Return (x, y) of the center of cell containing provided text 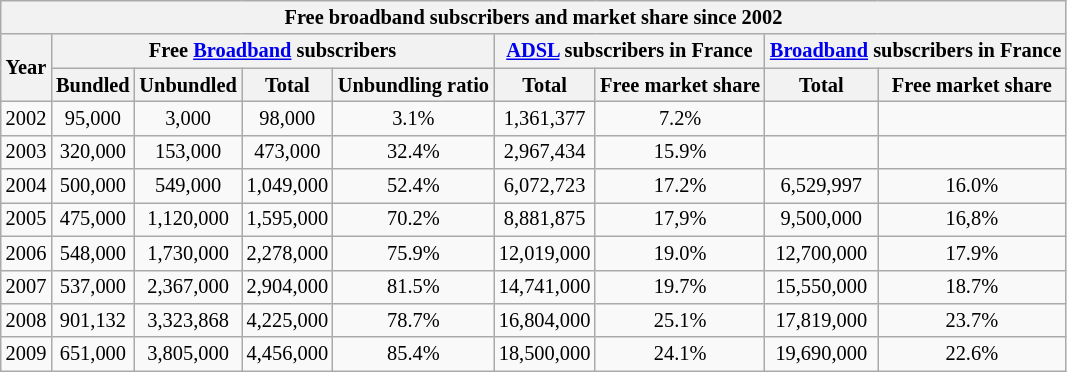
2,904,000 (288, 287)
6,529,997 (822, 186)
651,000 (92, 354)
153,000 (188, 152)
8,881,875 (544, 219)
320,000 (92, 152)
4,225,000 (288, 320)
1,595,000 (288, 219)
2006 (26, 253)
Unbundled (188, 85)
9,500,000 (822, 219)
22.6% (972, 354)
7.2% (680, 118)
23.7% (972, 320)
18,500,000 (544, 354)
1,361,377 (544, 118)
24.1% (680, 354)
32.4% (414, 152)
549,000 (188, 186)
15,550,000 (822, 287)
6,072,723 (544, 186)
95,000 (92, 118)
1,120,000 (188, 219)
17,9% (680, 219)
2,967,434 (544, 152)
Bundled (92, 85)
2,278,000 (288, 253)
70.2% (414, 219)
ADSL subscribers in France (630, 51)
2,367,000 (188, 287)
Free Broadband subscribers (272, 51)
14,741,000 (544, 287)
19.0% (680, 253)
4,456,000 (288, 354)
2003 (26, 152)
Free broadband subscribers and market share since 2002 (534, 17)
Unbundling ratio (414, 85)
473,000 (288, 152)
75.9% (414, 253)
2007 (26, 287)
19.7% (680, 287)
15.9% (680, 152)
2009 (26, 354)
16,8% (972, 219)
2008 (26, 320)
901,132 (92, 320)
2005 (26, 219)
18.7% (972, 287)
81.5% (414, 287)
Year (26, 68)
537,000 (92, 287)
12,019,000 (544, 253)
17.9% (972, 253)
3,805,000 (188, 354)
85.4% (414, 354)
16,804,000 (544, 320)
1,730,000 (188, 253)
475,000 (92, 219)
3,000 (188, 118)
98,000 (288, 118)
3.1% (414, 118)
1,049,000 (288, 186)
19,690,000 (822, 354)
16.0% (972, 186)
548,000 (92, 253)
12,700,000 (822, 253)
3,323,868 (188, 320)
52.4% (414, 186)
2004 (26, 186)
78.7% (414, 320)
17.2% (680, 186)
500,000 (92, 186)
Broadband subscribers in France (916, 51)
17,819,000 (822, 320)
2002 (26, 118)
25.1% (680, 320)
